Find where the given text appears and provide that cell's center as (x, y) coordinate. 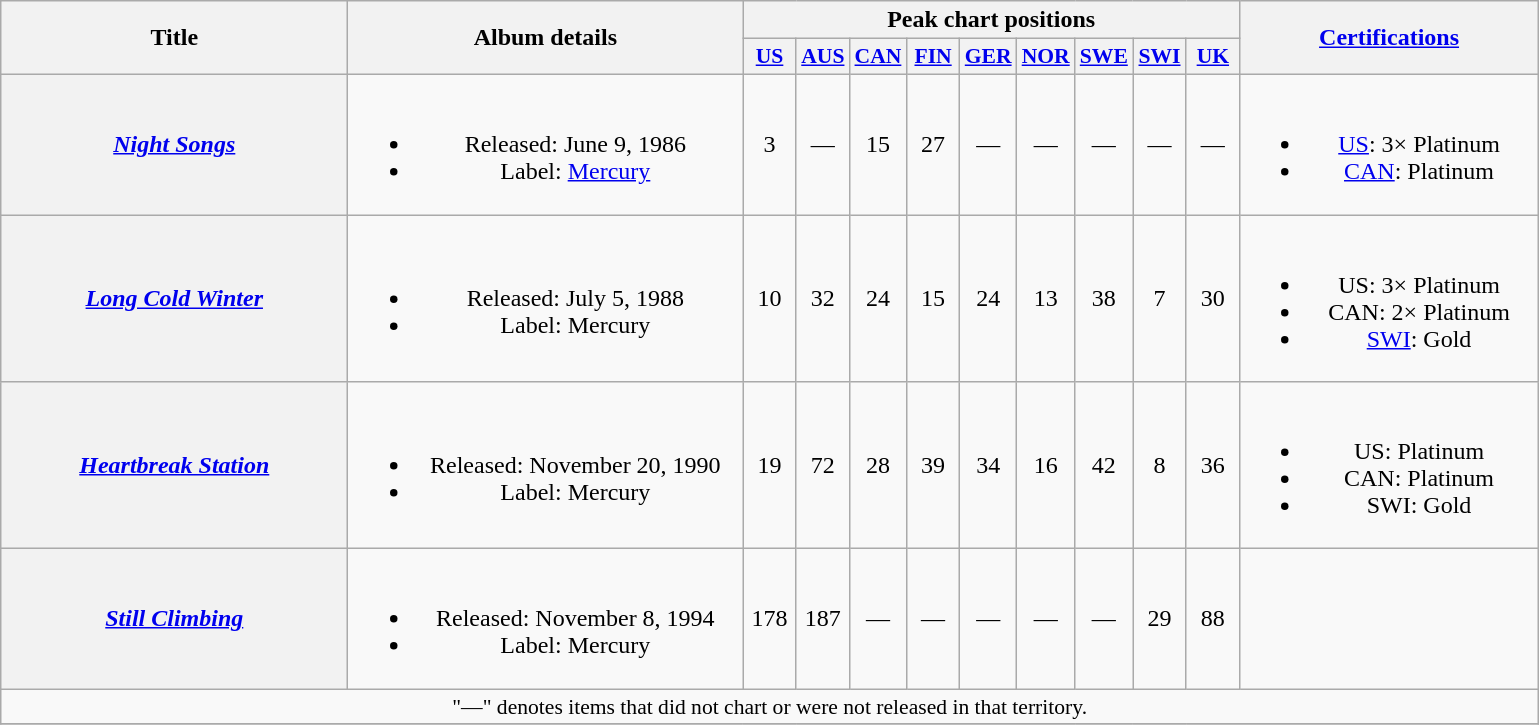
Released: June 9, 1986Label: Mercury (546, 144)
UK (1212, 57)
187 (822, 619)
US: 3× PlatinumCAN: 2× PlatinumSWI: Gold (1390, 298)
FIN (932, 57)
Certifications (1390, 38)
28 (878, 466)
88 (1212, 619)
Released: November 20, 1990Label: Mercury (546, 466)
US (770, 57)
CAN (878, 57)
42 (1104, 466)
SWE (1104, 57)
Long Cold Winter (174, 298)
3 (770, 144)
72 (822, 466)
Heartbreak Station (174, 466)
30 (1212, 298)
Released: July 5, 1988Label: Mercury (546, 298)
39 (932, 466)
8 (1160, 466)
GER (988, 57)
32 (822, 298)
27 (932, 144)
Night Songs (174, 144)
19 (770, 466)
16 (1046, 466)
SWI (1160, 57)
Peak chart positions (992, 20)
Released: November 8, 1994Label: Mercury (546, 619)
Album details (546, 38)
29 (1160, 619)
10 (770, 298)
US: 3× PlatinumCAN: Platinum (1390, 144)
13 (1046, 298)
36 (1212, 466)
AUS (822, 57)
Title (174, 38)
Still Climbing (174, 619)
7 (1160, 298)
178 (770, 619)
US: PlatinumCAN: PlatinumSWI: Gold (1390, 466)
38 (1104, 298)
NOR (1046, 57)
34 (988, 466)
"—" denotes items that did not chart or were not released in that territory. (770, 707)
